Identify which cell holds the provided text, then report its (X, Y) central coordinate. 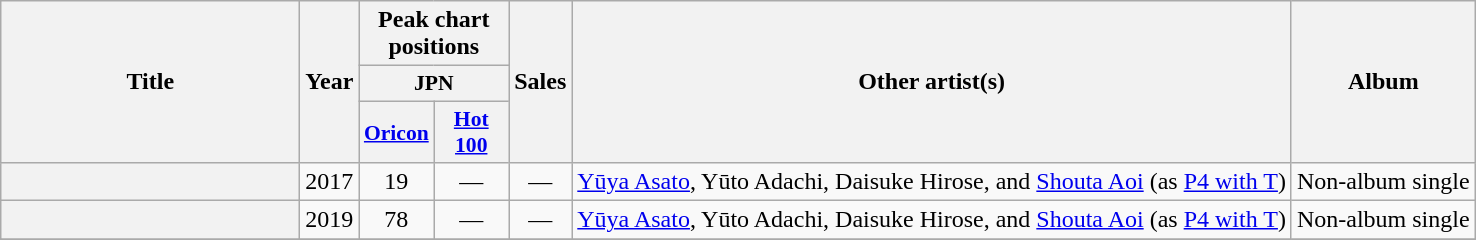
Other artist(s) (932, 82)
Album (1383, 82)
Title (150, 82)
19 (396, 182)
Sales (540, 82)
Year (330, 82)
Peak chart positions (434, 34)
Hot 100 (472, 132)
2019 (330, 220)
2017 (330, 182)
78 (396, 220)
Oricon (396, 132)
JPN (434, 84)
